Pinpoint the cell where the given text exists, returning its (X, Y) midpoint coordinate. 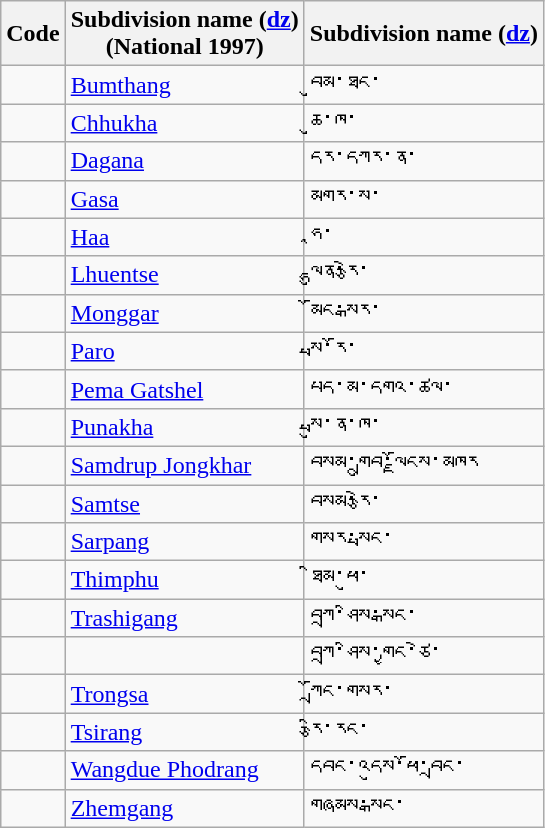
Bumthang (184, 85)
བསམ་གྲུབ་ལྗོངས་མཁར (424, 465)
ཆུ་ཁ་ (424, 123)
བཀྲ་ཤིས་གྱང་ཙེ་ (424, 656)
གསར་སྤང་ (424, 542)
ཐིམ་ཕུ་ (424, 580)
སྤུ་ན་ཁ་ (424, 427)
མོང་སྒར་ (424, 313)
Trongsa (184, 694)
སྤ་རོ་ (424, 351)
མགར་ས་ (424, 199)
Lhuentse (184, 275)
Monggar (184, 313)
Zhemgang (184, 808)
པད་མ་དགའ་ཚལ་ (424, 389)
གཞམས་སྒང་ (424, 808)
Paro (184, 351)
དབང་འདུས་ཕོ་བྲང་ (424, 770)
Thimphu (184, 580)
Code (33, 34)
Subdivision name (dz)(National 1997) (184, 34)
བསམ་རྩེ་ (424, 503)
Dagana (184, 161)
Tsirang (184, 732)
རྩི་རང་ (424, 732)
Gasa (184, 199)
དར་དཀར་ན་ (424, 161)
Pema Gatshel (184, 389)
Punakha (184, 427)
Samdrup Jongkhar (184, 465)
Haa (184, 237)
ལྷུན་རྩེ་ (424, 275)
བུམ་ཐང་ (424, 85)
Samtse (184, 503)
བཀྲ་ཤིས་སྒང་ (424, 618)
ཀྲོང་གསར་ (424, 694)
Trashigang (184, 618)
Subdivision name (dz) (424, 34)
Chhukha (184, 123)
Sarpang (184, 542)
Wangdue Phodrang (184, 770)
ཧཱ་ (424, 237)
